Return [x, y] of the center of cell containing provided text 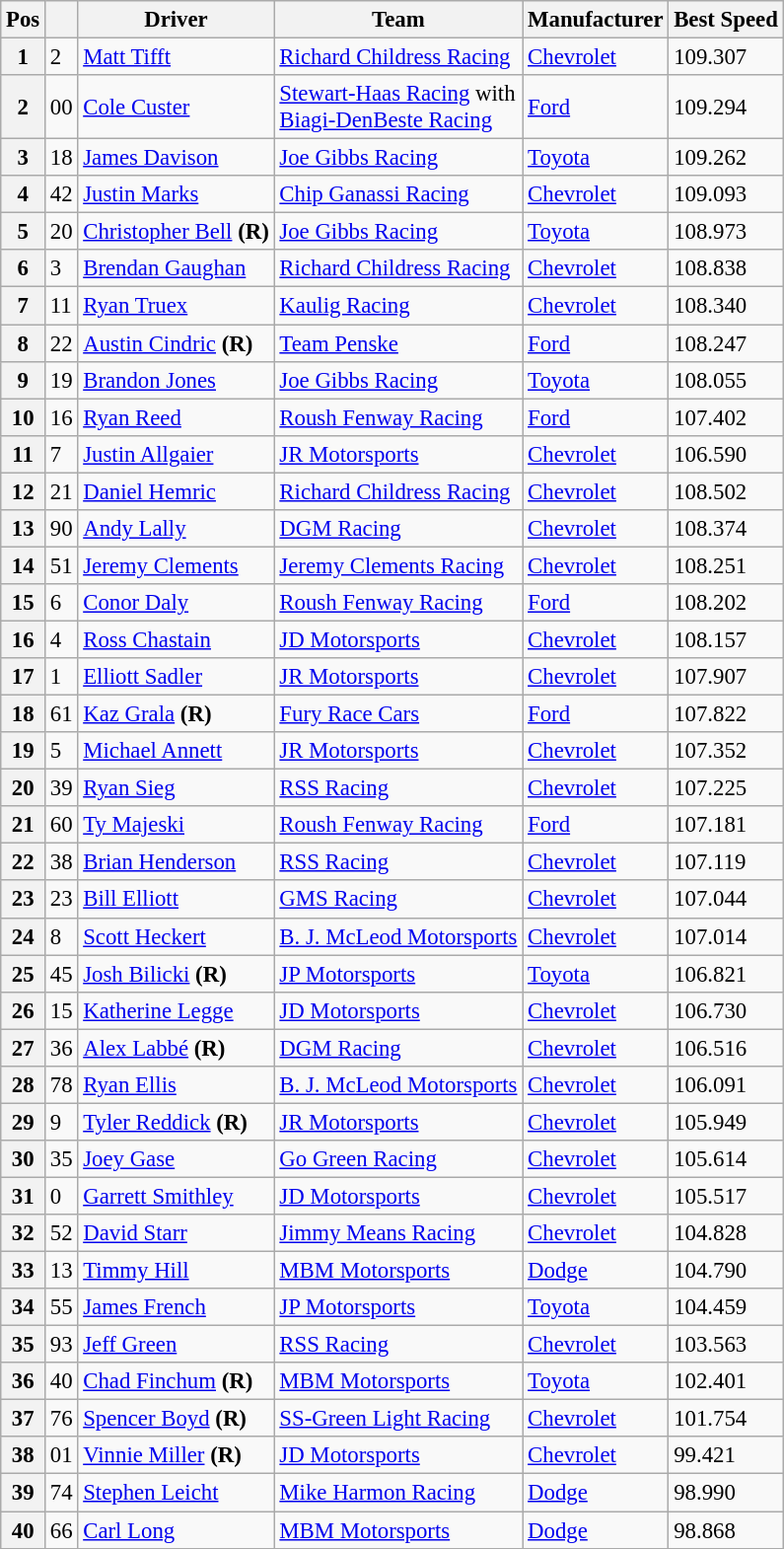
SS-Green Light Racing [398, 1419]
104.459 [726, 1307]
51 [61, 565]
01 [61, 1455]
Andy Lally [176, 529]
109.307 [726, 57]
108.502 [726, 491]
Stewart-Haas Racing with Biagi-DenBeste Racing [398, 107]
105.949 [726, 1122]
108.340 [726, 306]
10 [24, 417]
107.014 [726, 936]
61 [61, 714]
109.093 [726, 194]
Best Speed [726, 20]
108.247 [726, 343]
Ryan Reed [176, 417]
27 [24, 1048]
Tyler Reddick (R) [176, 1122]
Cole Custer [176, 107]
Team [398, 20]
Katherine Legge [176, 1010]
Fury Race Cars [398, 714]
Brendan Gaughan [176, 269]
45 [61, 974]
Conor Daly [176, 603]
108.055 [726, 380]
GMS Racing [398, 900]
Jeremy Clements [176, 565]
60 [61, 825]
107.119 [726, 862]
107.225 [726, 788]
Brian Henderson [176, 862]
98.990 [726, 1493]
78 [61, 1085]
Stephen Leicht [176, 1493]
26 [24, 1010]
Justin Allgaier [176, 454]
Ryan Truex [176, 306]
108.973 [726, 232]
106.730 [726, 1010]
104.828 [726, 1233]
74 [61, 1493]
107.044 [726, 900]
Chad Finchum (R) [176, 1381]
101.754 [726, 1419]
107.402 [726, 417]
34 [24, 1307]
106.821 [726, 974]
107.181 [726, 825]
Carl Long [176, 1530]
108.157 [726, 639]
107.907 [726, 677]
105.517 [726, 1196]
31 [24, 1196]
Ty Majeski [176, 825]
106.590 [726, 454]
Go Green Racing [398, 1159]
Vinnie Miller (R) [176, 1455]
108.838 [726, 269]
29 [24, 1122]
James Davison [176, 158]
104.790 [726, 1271]
Jeremy Clements Racing [398, 565]
103.563 [726, 1345]
Team Penske [398, 343]
93 [61, 1345]
99.421 [726, 1455]
17 [24, 677]
Pos [24, 20]
90 [61, 529]
25 [24, 974]
Justin Marks [176, 194]
0 [61, 1196]
109.262 [726, 158]
66 [61, 1530]
Michael Annett [176, 751]
106.516 [726, 1048]
Alex Labbé (R) [176, 1048]
Jimmy Means Racing [398, 1233]
Ross Chastain [176, 639]
108.202 [726, 603]
Jeff Green [176, 1345]
28 [24, 1085]
Kaz Grala (R) [176, 714]
52 [61, 1233]
Elliott Sadler [176, 677]
108.251 [726, 565]
37 [24, 1419]
Josh Bilicki (R) [176, 974]
107.822 [726, 714]
Scott Heckert [176, 936]
Garrett Smithley [176, 1196]
98.868 [726, 1530]
32 [24, 1233]
Christopher Bell (R) [176, 232]
Timmy Hill [176, 1271]
James French [176, 1307]
30 [24, 1159]
Matt Tifft [176, 57]
David Starr [176, 1233]
106.091 [726, 1085]
Mike Harmon Racing [398, 1493]
Bill Elliott [176, 900]
00 [61, 107]
Ryan Sieg [176, 788]
Manufacturer [596, 20]
14 [24, 565]
102.401 [726, 1381]
Kaulig Racing [398, 306]
55 [61, 1307]
108.374 [726, 529]
33 [24, 1271]
24 [24, 936]
12 [24, 491]
76 [61, 1419]
Joey Gase [176, 1159]
Austin Cindric (R) [176, 343]
Daniel Hemric [176, 491]
Driver [176, 20]
105.614 [726, 1159]
42 [61, 194]
Spencer Boyd (R) [176, 1419]
Chip Ganassi Racing [398, 194]
Brandon Jones [176, 380]
107.352 [726, 751]
Ryan Ellis [176, 1085]
109.294 [726, 107]
